Identify which cell holds the provided text, then report its (X, Y) central coordinate. 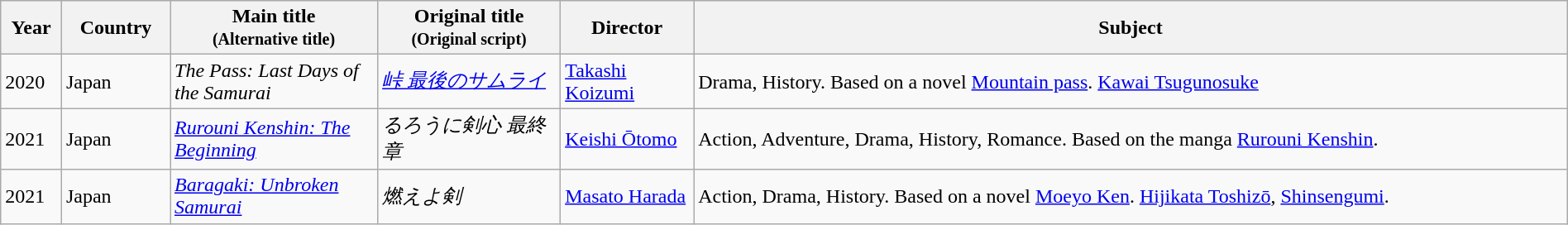
Director (627, 28)
峠 最後のサムライ (470, 81)
Keishi Ōtomo (627, 139)
Main title(Alternative title) (275, 28)
Original title(Original script) (470, 28)
Action, Adventure, Drama, History, Romance. Based on the manga Rurouni Kenshin. (1131, 139)
Action, Drama, History. Based on a novel Moeyo Ken. Hijikata Toshizō, Shinsengumi. (1131, 197)
Drama, History. Based on a novel Mountain pass. Kawai Tsugunosuke (1131, 81)
Subject (1131, 28)
Rurouni Kenshin: The Beginning (275, 139)
Baragaki: Unbroken Samurai (275, 197)
るろうに剣心 最終章 (470, 139)
Year (31, 28)
Masato Harada (627, 197)
燃えよ剣 (470, 197)
Takashi Koizumi (627, 81)
The Pass: Last Days of the Samurai (275, 81)
Country (116, 28)
2020 (31, 81)
